Detect which cell encompasses the target text, then output its [x, y] center coordinate. 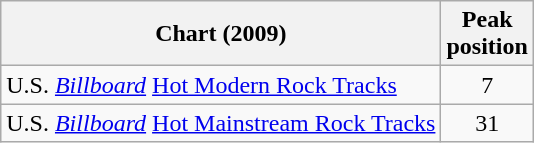
U.S. Billboard Hot Modern Rock Tracks [221, 85]
U.S. Billboard Hot Mainstream Rock Tracks [221, 123]
7 [487, 85]
31 [487, 123]
Peakposition [487, 34]
Chart (2009) [221, 34]
